Return (X, Y) of the center of cell containing provided text 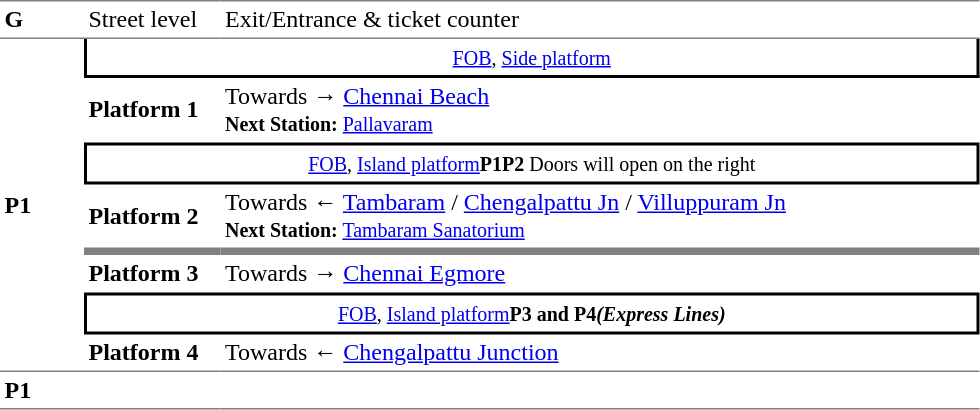
Towards ← Tambaram / Chengalpattu Jn / Villuppuram JnNext Station: Tambaram Sanatorium (600, 219)
FOB, Island platformP1P2 Doors will open on the right (532, 163)
Platform 4 (152, 353)
Platform 1 (152, 110)
Towards → Chennai Egmore (600, 274)
Exit/Entrance & ticket counter (600, 20)
Platform 3 (152, 274)
G (42, 20)
FOB, Side platform (532, 58)
Platform 2 (152, 219)
Street level (152, 20)
FOB, Island platformP3 and P4(Express Lines) (532, 313)
Towards → Chennai BeachNext Station: Pallavaram (600, 110)
Towards ← Chengalpattu Junction (600, 353)
